Capture the cell that displays the provided text and extract its [X, Y] central coordinate. 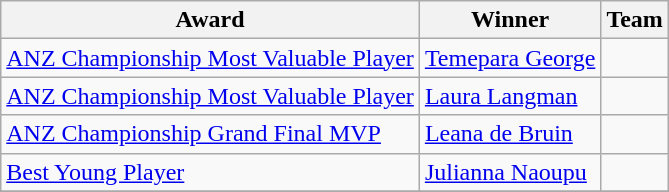
Laura Langman [510, 96]
Team [635, 20]
ANZ Championship Grand Final MVP [210, 134]
Leana de Bruin [510, 134]
Award [210, 20]
Best Young Player [210, 172]
Julianna Naoupu [510, 172]
Winner [510, 20]
Temepara George [510, 58]
